Extract the [X, Y] coordinate from the center of the cell holding the provided text.  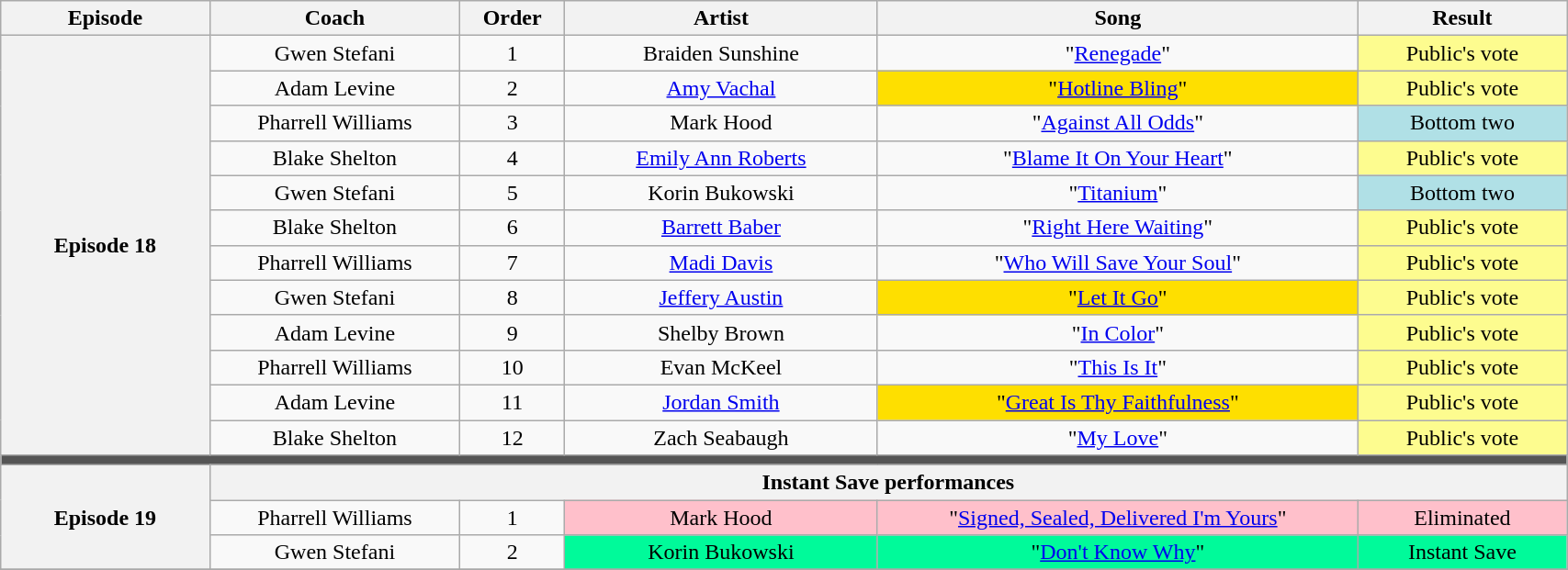
Jordan Smith [720, 402]
"Blame It On Your Heart" [1117, 158]
Song [1117, 18]
"Who Will Save Your Soul" [1117, 263]
Jeffery Austin [720, 297]
Instant Save performances [888, 483]
6 [513, 228]
"Don't Know Why" [1117, 553]
11 [513, 402]
Episode 19 [105, 518]
"Great Is Thy Faithfulness" [1117, 402]
Shelby Brown [720, 332]
"Let It Go" [1117, 297]
7 [513, 263]
"Titanium" [1117, 193]
Eliminated [1462, 518]
12 [513, 438]
"Renegade" [1117, 53]
Amy Vachal [720, 88]
Episode 18 [105, 246]
5 [513, 193]
"This Is It" [1117, 367]
Braiden Sunshine [720, 53]
9 [513, 332]
Zach Seabaugh [720, 438]
"Signed, Sealed, Delivered I'm Yours" [1117, 518]
"Hotline Bling" [1117, 88]
"In Color" [1117, 332]
Evan McKeel [720, 367]
Madi Davis [720, 263]
Result [1462, 18]
Artist [720, 18]
Barrett Baber [720, 228]
4 [513, 158]
"My Love" [1117, 438]
Episode [105, 18]
"Right Here Waiting" [1117, 228]
Instant Save [1462, 553]
"Against All Odds" [1117, 123]
Order [513, 18]
Coach [334, 18]
8 [513, 297]
Emily Ann Roberts [720, 158]
3 [513, 123]
10 [513, 367]
